Identify which cell holds the provided text, then report its (X, Y) central coordinate. 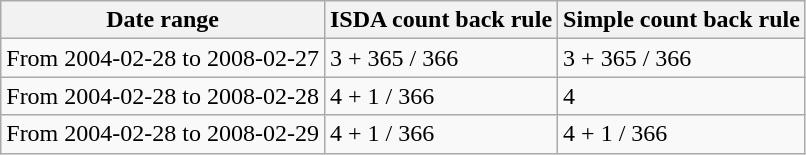
Simple count back rule (682, 20)
From 2004-02-28 to 2008-02-28 (163, 96)
From 2004-02-28 to 2008-02-29 (163, 134)
Date range (163, 20)
From 2004-02-28 to 2008-02-27 (163, 58)
ISDA count back rule (440, 20)
4 (682, 96)
